Return (X, Y) of the center of cell containing provided text 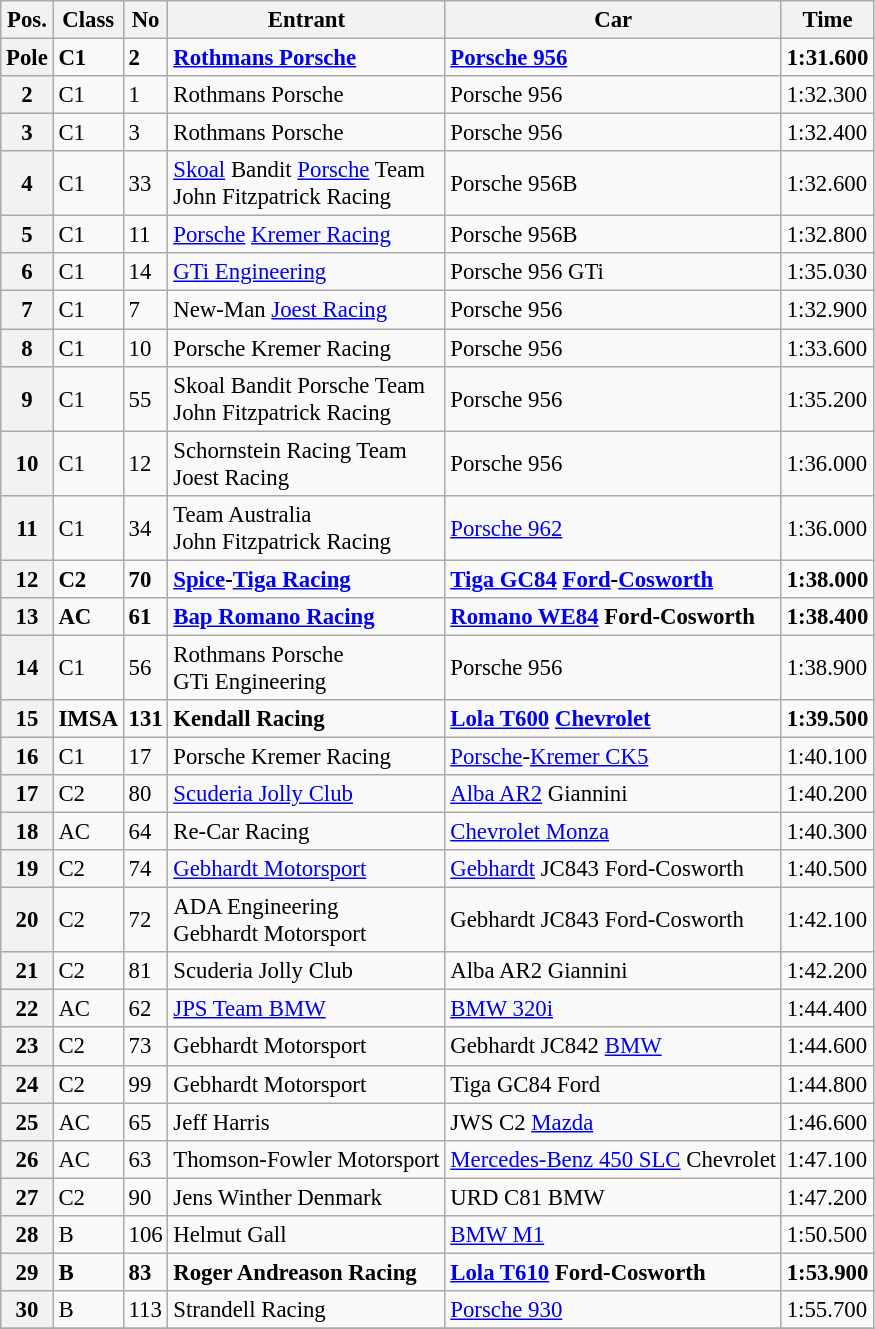
29 (27, 1272)
1:31.600 (827, 58)
1:38.400 (827, 617)
1:35.200 (827, 398)
1:38.900 (827, 668)
GTi Engineering (306, 273)
25 (27, 1122)
80 (146, 794)
1:47.100 (827, 1159)
Thomson-Fowler Motorsport (306, 1159)
1:53.900 (827, 1272)
21 (27, 971)
Class (88, 20)
Spice-Tiga Racing (306, 579)
1:40.500 (827, 869)
74 (146, 869)
Car (613, 20)
Time (827, 20)
Tiga GC84 Ford (613, 1084)
8 (27, 348)
Team Australia John Fitzpatrick Racing (306, 528)
27 (27, 1197)
Mercedes-Benz 450 SLC Chevrolet (613, 1159)
55 (146, 398)
13 (27, 617)
Porsche 962 (613, 528)
9 (27, 398)
73 (146, 1047)
Gebhardt JC842 BMW (613, 1047)
Pos. (27, 20)
6 (27, 273)
81 (146, 971)
1:40.300 (827, 832)
1:47.200 (827, 1197)
34 (146, 528)
1:38.000 (827, 579)
JPS Team BMW (306, 1009)
ADA Engineering Gebhardt Motorsport (306, 920)
Romano WE84 Ford-Cosworth (613, 617)
1:40.200 (827, 794)
72 (146, 920)
JWS C2 Mazda (613, 1122)
33 (146, 184)
Schornstein Racing Team Joest Racing (306, 464)
Bap Romano Racing (306, 617)
24 (27, 1084)
22 (27, 1009)
61 (146, 617)
131 (146, 719)
62 (146, 1009)
Porsche 956 GTi (613, 273)
1:44.600 (827, 1047)
5 (27, 235)
1:46.600 (827, 1122)
1:42.100 (827, 920)
1:32.300 (827, 95)
1:44.800 (827, 1084)
1:33.600 (827, 348)
64 (146, 832)
20 (27, 920)
Kendall Racing (306, 719)
Lola T600 Chevrolet (613, 719)
1:40.100 (827, 756)
90 (146, 1197)
1:42.200 (827, 971)
Porsche-Kremer CK5 (613, 756)
70 (146, 579)
No (146, 20)
Jeff Harris (306, 1122)
113 (146, 1310)
BMW 320i (613, 1009)
28 (27, 1235)
Strandell Racing (306, 1310)
19 (27, 869)
Pole (27, 58)
1:35.030 (827, 273)
New-Man Joest Racing (306, 310)
1:55.700 (827, 1310)
Jens Winther Denmark (306, 1197)
16 (27, 756)
1:32.900 (827, 310)
IMSA (88, 719)
63 (146, 1159)
1:32.600 (827, 184)
83 (146, 1272)
Entrant (306, 20)
15 (27, 719)
Lola T610 Ford-Cosworth (613, 1272)
56 (146, 668)
Porsche 930 (613, 1310)
1:32.400 (827, 133)
Rothmans Porsche GTi Engineering (306, 668)
1:32.800 (827, 235)
4 (27, 184)
Roger Andreason Racing (306, 1272)
99 (146, 1084)
1:44.400 (827, 1009)
26 (27, 1159)
1 (146, 95)
65 (146, 1122)
1:50.500 (827, 1235)
Chevrolet Monza (613, 832)
30 (27, 1310)
23 (27, 1047)
106 (146, 1235)
BMW M1 (613, 1235)
1:39.500 (827, 719)
URD C81 BMW (613, 1197)
18 (27, 832)
Re-Car Racing (306, 832)
Helmut Gall (306, 1235)
Tiga GC84 Ford-Cosworth (613, 579)
